For the text-containing cell, return its midpoint in (x, y) coordinate format. 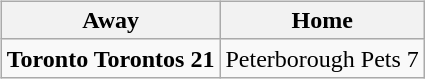
Toronto Torontos 21 (110, 58)
Home (322, 20)
Away (110, 20)
Peterborough Pets 7 (322, 58)
